Locate the cell with the specified text and output its (X, Y) center coordinate. 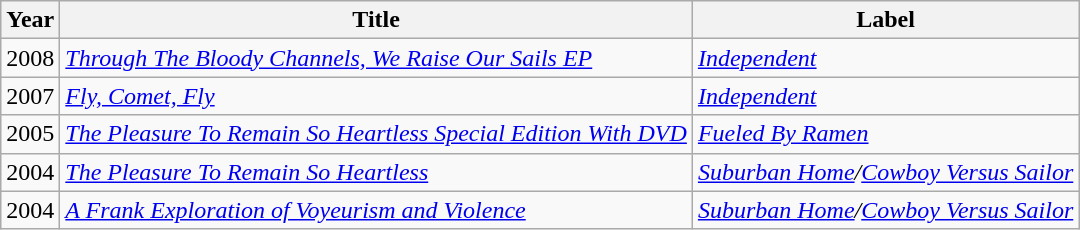
2005 (30, 134)
The Pleasure To Remain So Heartless Special Edition With DVD (376, 134)
Year (30, 20)
A Frank Exploration of Voyeurism and Violence (376, 210)
The Pleasure To Remain So Heartless (376, 172)
Label (885, 20)
Fly, Comet, Fly (376, 96)
Fueled By Ramen (885, 134)
Title (376, 20)
2008 (30, 58)
2007 (30, 96)
Through The Bloody Channels, We Raise Our Sails EP (376, 58)
